Extract the (x, y) coordinate from the center of the cell holding the provided text.  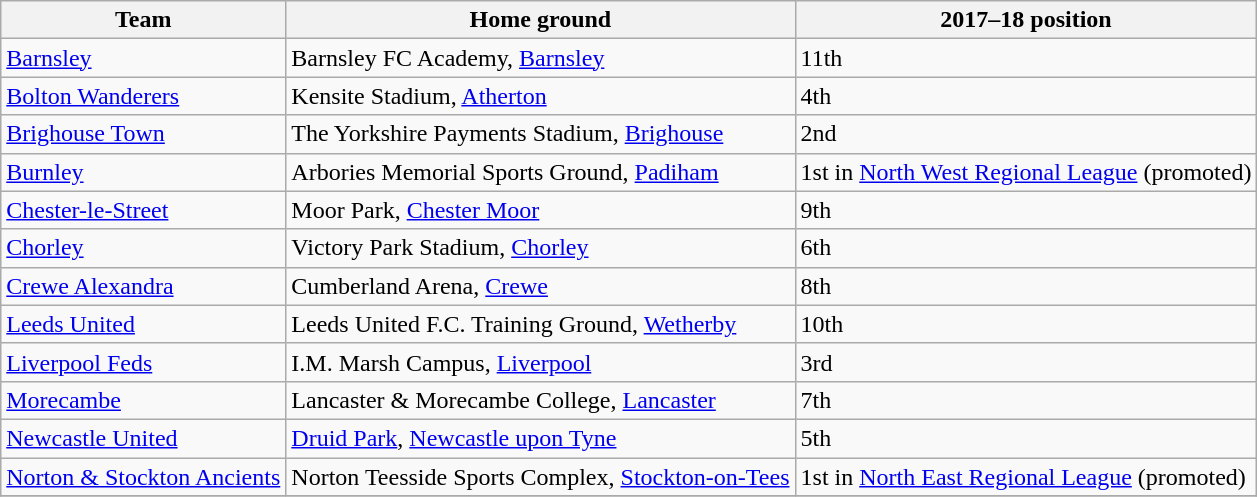
I.M. Marsh Campus, Liverpool (540, 362)
2nd (1026, 134)
Leeds United (144, 324)
Morecambe (144, 400)
Burnley (144, 172)
Norton Teesside Sports Complex, Stockton-on-Tees (540, 477)
Team (144, 20)
11th (1026, 58)
Leeds United F.C. Training Ground, Wetherby (540, 324)
Brighouse Town (144, 134)
Home ground (540, 20)
Arbories Memorial Sports Ground, Padiham (540, 172)
5th (1026, 438)
7th (1026, 400)
Chorley (144, 248)
Lancaster & Morecambe College, Lancaster (540, 400)
6th (1026, 248)
Kensite Stadium, Atherton (540, 96)
3rd (1026, 362)
Chester-le-Street (144, 210)
4th (1026, 96)
The Yorkshire Payments Stadium, Brighouse (540, 134)
Crewe Alexandra (144, 286)
1st in North East Regional League (promoted) (1026, 477)
9th (1026, 210)
Druid Park, Newcastle upon Tyne (540, 438)
Liverpool Feds (144, 362)
Newcastle United (144, 438)
8th (1026, 286)
2017–18 position (1026, 20)
Victory Park Stadium, Chorley (540, 248)
Moor Park, Chester Moor (540, 210)
Barnsley (144, 58)
10th (1026, 324)
Cumberland Arena, Crewe (540, 286)
Bolton Wanderers (144, 96)
Norton & Stockton Ancients (144, 477)
1st in North West Regional League (promoted) (1026, 172)
Barnsley FC Academy, Barnsley (540, 58)
